From the cell containing the given text, extract its center point as (x, y) coordinate. 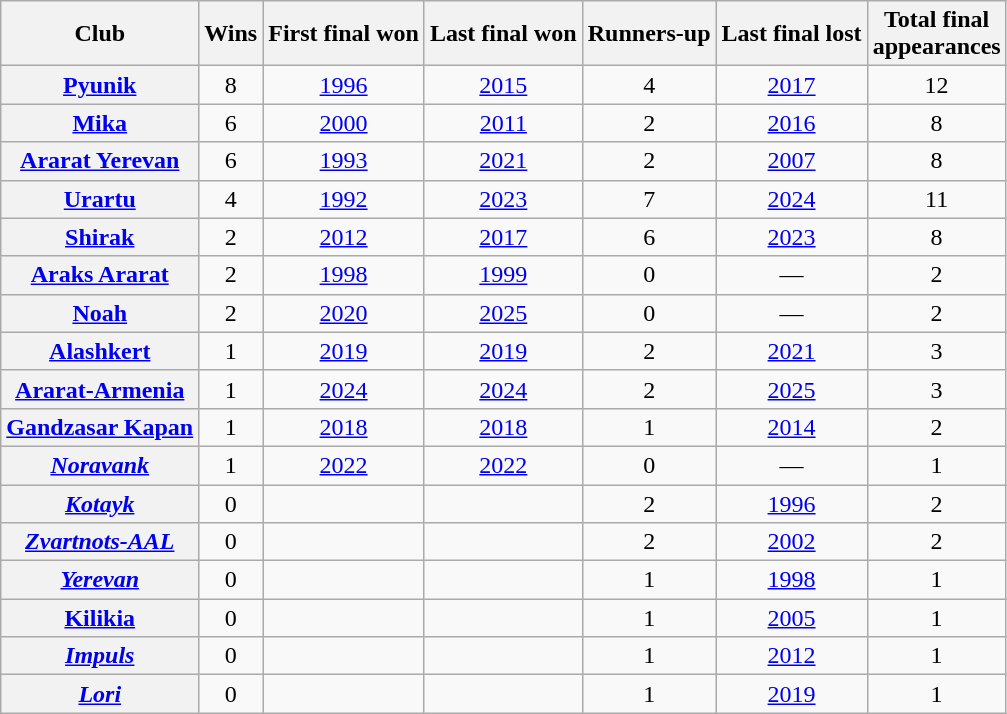
2002 (792, 542)
Club (100, 34)
Lori (100, 694)
Kotayk (100, 503)
First final won (344, 34)
Last final won (503, 34)
Pyunik (100, 85)
1993 (344, 161)
Zvartnots-AAL (100, 542)
Kilikia (100, 618)
2016 (792, 123)
Gandzasar Kapan (100, 427)
2005 (792, 618)
Impuls (100, 656)
7 (649, 199)
2011 (503, 123)
12 (936, 85)
2015 (503, 85)
2014 (792, 427)
Noravank (100, 465)
11 (936, 199)
Urartu (100, 199)
2020 (344, 313)
Ararat Yerevan (100, 161)
Runners-up (649, 34)
Mika (100, 123)
Last final lost (792, 34)
1999 (503, 275)
Ararat-Armenia (100, 389)
Araks Ararat (100, 275)
Total finalappearances (936, 34)
2000 (344, 123)
Yerevan (100, 580)
Alashkert (100, 351)
2007 (792, 161)
Noah (100, 313)
Wins (231, 34)
Shirak (100, 237)
1992 (344, 199)
